Identify which cell holds the provided text, then report its (x, y) central coordinate. 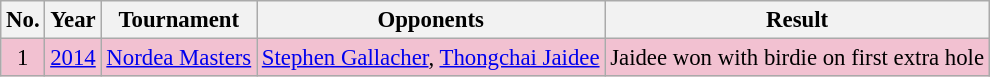
Year (73, 20)
Jaidee won with birdie on first extra hole (797, 58)
Stephen Gallacher, Thongchai Jaidee (430, 58)
Tournament (178, 20)
2014 (73, 58)
1 (23, 58)
No. (23, 20)
Result (797, 20)
Nordea Masters (178, 58)
Opponents (430, 20)
